Provide the [X, Y] coordinate of the cell's center where the given text is located.  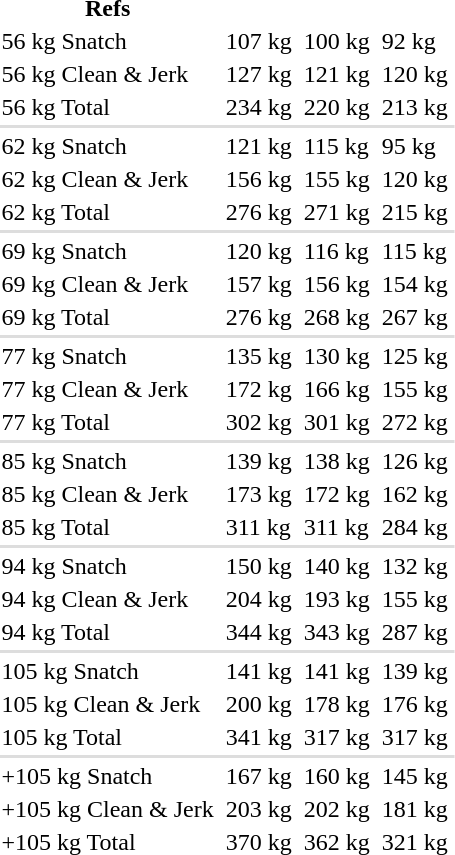
85 kg Total [108, 527]
162 kg [414, 494]
+105 kg Snatch [108, 776]
125 kg [414, 356]
69 kg Clean & Jerk [108, 284]
56 kg Clean & Jerk [108, 74]
105 kg Total [108, 737]
107 kg [258, 41]
77 kg Snatch [108, 356]
135 kg [258, 356]
130 kg [336, 356]
301 kg [336, 422]
85 kg Snatch [108, 461]
287 kg [414, 632]
202 kg [336, 809]
77 kg Clean & Jerk [108, 389]
56 kg Snatch [108, 41]
138 kg [336, 461]
267 kg [414, 317]
268 kg [336, 317]
284 kg [414, 527]
215 kg [414, 212]
271 kg [336, 212]
62 kg Snatch [108, 146]
166 kg [336, 389]
272 kg [414, 422]
127 kg [258, 74]
234 kg [258, 107]
77 kg Total [108, 422]
204 kg [258, 599]
94 kg Snatch [108, 566]
56 kg Total [108, 107]
173 kg [258, 494]
181 kg [414, 809]
140 kg [336, 566]
116 kg [336, 251]
100 kg [336, 41]
62 kg Total [108, 212]
126 kg [414, 461]
145 kg [414, 776]
167 kg [258, 776]
220 kg [336, 107]
+105 kg Clean & Jerk [108, 809]
69 kg Snatch [108, 251]
344 kg [258, 632]
193 kg [336, 599]
94 kg Clean & Jerk [108, 599]
203 kg [258, 809]
302 kg [258, 422]
94 kg Total [108, 632]
105 kg Clean & Jerk [108, 704]
176 kg [414, 704]
213 kg [414, 107]
92 kg [414, 41]
200 kg [258, 704]
150 kg [258, 566]
178 kg [336, 704]
62 kg Clean & Jerk [108, 179]
105 kg Snatch [108, 671]
341 kg [258, 737]
343 kg [336, 632]
160 kg [336, 776]
69 kg Total [108, 317]
132 kg [414, 566]
85 kg Clean & Jerk [108, 494]
157 kg [258, 284]
154 kg [414, 284]
95 kg [414, 146]
